Determine the (X, Y) coordinate at the center of the cell enclosing the given text.  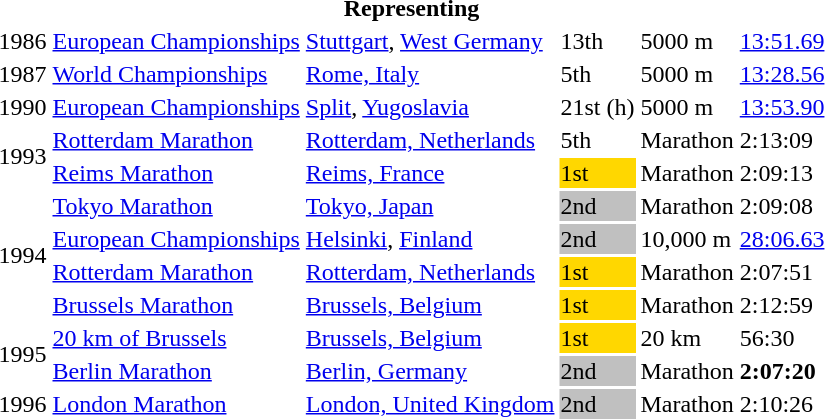
Reims Marathon (176, 173)
20 km (687, 338)
13th (598, 41)
London Marathon (176, 404)
10,000 m (687, 239)
Tokyo Marathon (176, 206)
London, United Kingdom (430, 404)
Berlin Marathon (176, 371)
Reims, France (430, 173)
Split, Yugoslavia (430, 107)
Stuttgart, West Germany (430, 41)
World Championships (176, 74)
Tokyo, Japan (430, 206)
21st (h) (598, 107)
Helsinki, Finland (430, 239)
Berlin, Germany (430, 371)
Brussels Marathon (176, 305)
20 km of Brussels (176, 338)
Rome, Italy (430, 74)
